Provide the (x, y) coordinate of the cell's center where the given text is located.  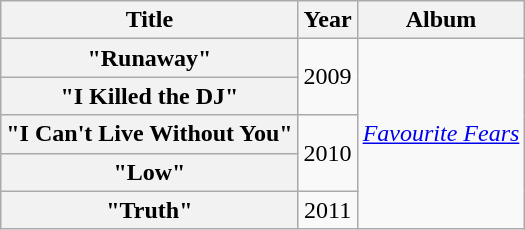
Favourite Fears (441, 134)
"I Can't Live Without You" (150, 134)
"Low" (150, 172)
"Truth" (150, 210)
2011 (328, 210)
"I Killed the DJ" (150, 96)
Year (328, 20)
Title (150, 20)
Album (441, 20)
"Runaway" (150, 58)
2010 (328, 153)
2009 (328, 77)
